Pinpoint the cell where the given text exists, returning its [X, Y] midpoint coordinate. 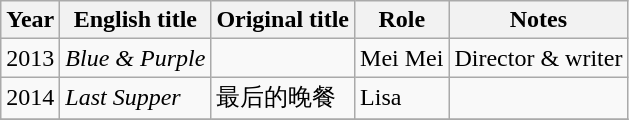
最后的晚餐 [283, 98]
English title [136, 20]
Notes [538, 20]
Blue & Purple [136, 58]
2013 [30, 58]
Director & writer [538, 58]
Role [402, 20]
Mei Mei [402, 58]
Original title [283, 20]
Year [30, 20]
Lisa [402, 98]
2014 [30, 98]
Last Supper [136, 98]
